Detect which cell encompasses the target text, then output its (x, y) center coordinate. 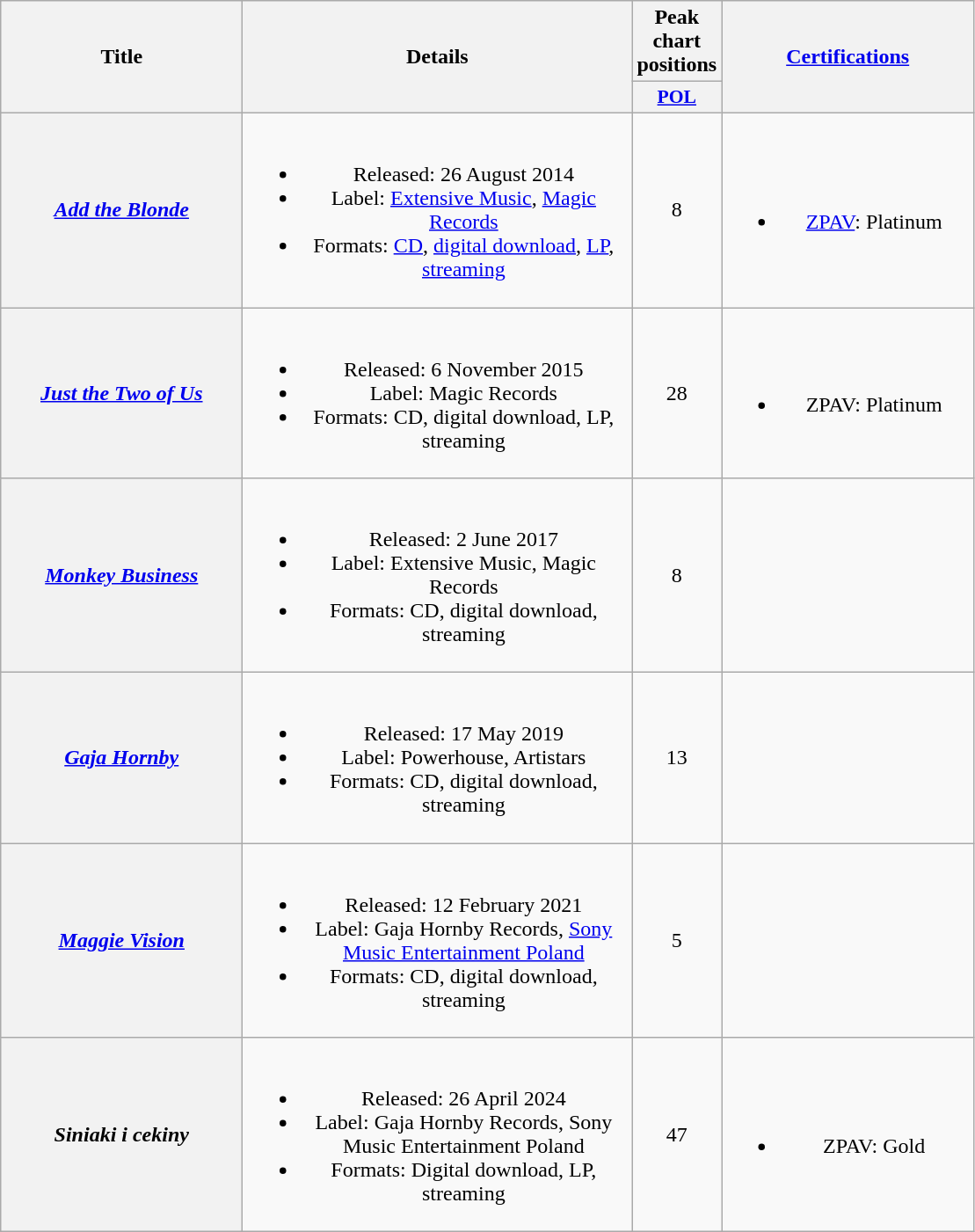
Details (438, 57)
Monkey Business (121, 575)
Released: 6 November 2015Label: Magic RecordsFormats: CD, digital download, LP, streaming (438, 393)
Title (121, 57)
Released: 26 April 2024Label: Gaja Hornby Records, Sony Music Entertainment PolandFormats: Digital download, LP, streaming (438, 1134)
POL (677, 98)
Released: 26 August 2014Label: Extensive Music, Magic RecordsFormats: CD, digital download, LP, streaming (438, 209)
Released: 17 May 2019Label: Powerhouse, ArtistarsFormats: CD, digital download, streaming (438, 758)
Certifications (848, 57)
47 (677, 1134)
Released: 12 February 2021Label: Gaja Hornby Records, Sony Music Entertainment PolandFormats: CD, digital download, streaming (438, 941)
5 (677, 941)
Gaja Hornby (121, 758)
Released: 2 June 2017Label: Extensive Music, Magic RecordsFormats: CD, digital download, streaming (438, 575)
Peak chart positions (677, 41)
28 (677, 393)
Maggie Vision (121, 941)
ZPAV: Gold (848, 1134)
Add the Blonde (121, 209)
Siniaki i cekiny (121, 1134)
13 (677, 758)
Just the Two of Us (121, 393)
